Provide the [x, y] coordinate of the cell's center where the given text is located.  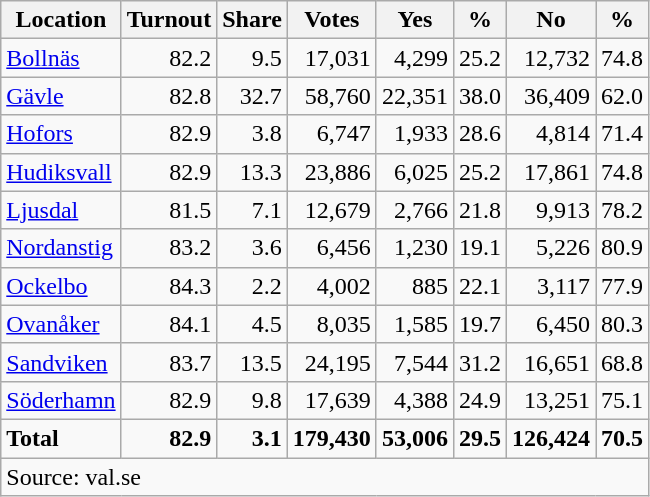
24.9 [480, 400]
17,031 [332, 58]
Source: val.se [325, 477]
28.6 [480, 134]
80.9 [622, 248]
9,913 [552, 210]
22,351 [414, 96]
2.2 [252, 286]
6,450 [552, 324]
68.8 [622, 362]
Söderhamn [61, 400]
13.5 [252, 362]
19.7 [480, 324]
19.1 [480, 248]
7,544 [414, 362]
Bollnäs [61, 58]
Hofors [61, 134]
23,886 [332, 172]
31.2 [480, 362]
58,760 [332, 96]
83.7 [169, 362]
Ockelbo [61, 286]
81.5 [169, 210]
3,117 [552, 286]
No [552, 20]
16,651 [552, 362]
179,430 [332, 438]
6,025 [414, 172]
13.3 [252, 172]
36,409 [552, 96]
885 [414, 286]
7.1 [252, 210]
Gävle [61, 96]
53,006 [414, 438]
1,230 [414, 248]
Location [61, 20]
82.8 [169, 96]
29.5 [480, 438]
12,732 [552, 58]
9.5 [252, 58]
3.1 [252, 438]
71.4 [622, 134]
1,933 [414, 134]
126,424 [552, 438]
78.2 [622, 210]
12,679 [332, 210]
Nordanstig [61, 248]
Hudiksvall [61, 172]
1,585 [414, 324]
Ljusdal [61, 210]
8,035 [332, 324]
Share [252, 20]
5,226 [552, 248]
4,388 [414, 400]
62.0 [622, 96]
75.1 [622, 400]
84.3 [169, 286]
9.8 [252, 400]
Sandviken [61, 362]
4,002 [332, 286]
6,747 [332, 134]
3.6 [252, 248]
70.5 [622, 438]
82.2 [169, 58]
83.2 [169, 248]
Yes [414, 20]
Votes [332, 20]
24,195 [332, 362]
84.1 [169, 324]
3.8 [252, 134]
38.0 [480, 96]
21.8 [480, 210]
Turnout [169, 20]
4.5 [252, 324]
77.9 [622, 286]
32.7 [252, 96]
Total [61, 438]
22.1 [480, 286]
4,299 [414, 58]
Ovanåker [61, 324]
17,639 [332, 400]
17,861 [552, 172]
6,456 [332, 248]
4,814 [552, 134]
80.3 [622, 324]
2,766 [414, 210]
13,251 [552, 400]
